Determine the (x, y) coordinate at the center of the cell enclosing the given text.  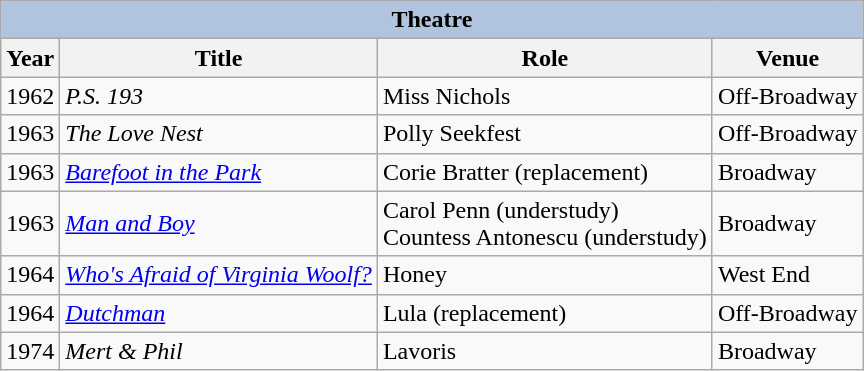
P.S. 193 (219, 96)
Dutchman (219, 313)
Corie Bratter (replacement) (544, 172)
The Love Nest (219, 134)
Man and Boy (219, 224)
1974 (30, 351)
Lula (replacement) (544, 313)
West End (788, 275)
Venue (788, 58)
Lavoris (544, 351)
Barefoot in the Park (219, 172)
Miss Nichols (544, 96)
Carol Penn (understudy)Countess Antonescu (understudy) (544, 224)
Who's Afraid of Virginia Woolf? (219, 275)
Honey (544, 275)
Title (219, 58)
Year (30, 58)
1962 (30, 96)
Role (544, 58)
Theatre (432, 20)
Polly Seekfest (544, 134)
Mert & Phil (219, 351)
